Locate the cell with the specified text and output its (x, y) center coordinate. 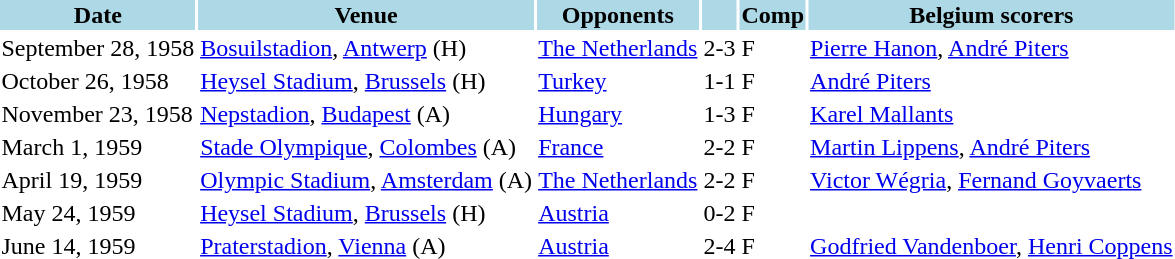
Turkey (618, 81)
1-1 (720, 81)
Olympic Stadium, Amsterdam (A) (366, 180)
March 1, 1959 (98, 147)
Martin Lippens, André Piters (992, 147)
Pierre Hanon, André Piters (992, 48)
France (618, 147)
Hungary (618, 114)
Stade Olympique, Colombes (A) (366, 147)
Victor Wégria, Fernand Goyvaerts (992, 180)
André Piters (992, 81)
November 23, 1958 (98, 114)
0-2 (720, 213)
Karel Mallants (992, 114)
2-3 (720, 48)
Austria (618, 213)
Date (98, 15)
Opponents (618, 15)
October 26, 1958 (98, 81)
Belgium scorers (992, 15)
September 28, 1958 (98, 48)
Comp (773, 15)
April 19, 1959 (98, 180)
Nepstadion, Budapest (A) (366, 114)
Bosuilstadion, Antwerp (H) (366, 48)
May 24, 1959 (98, 213)
Venue (366, 15)
1-3 (720, 114)
